Extract the (x, y) coordinate from the center of the cell holding the provided text.  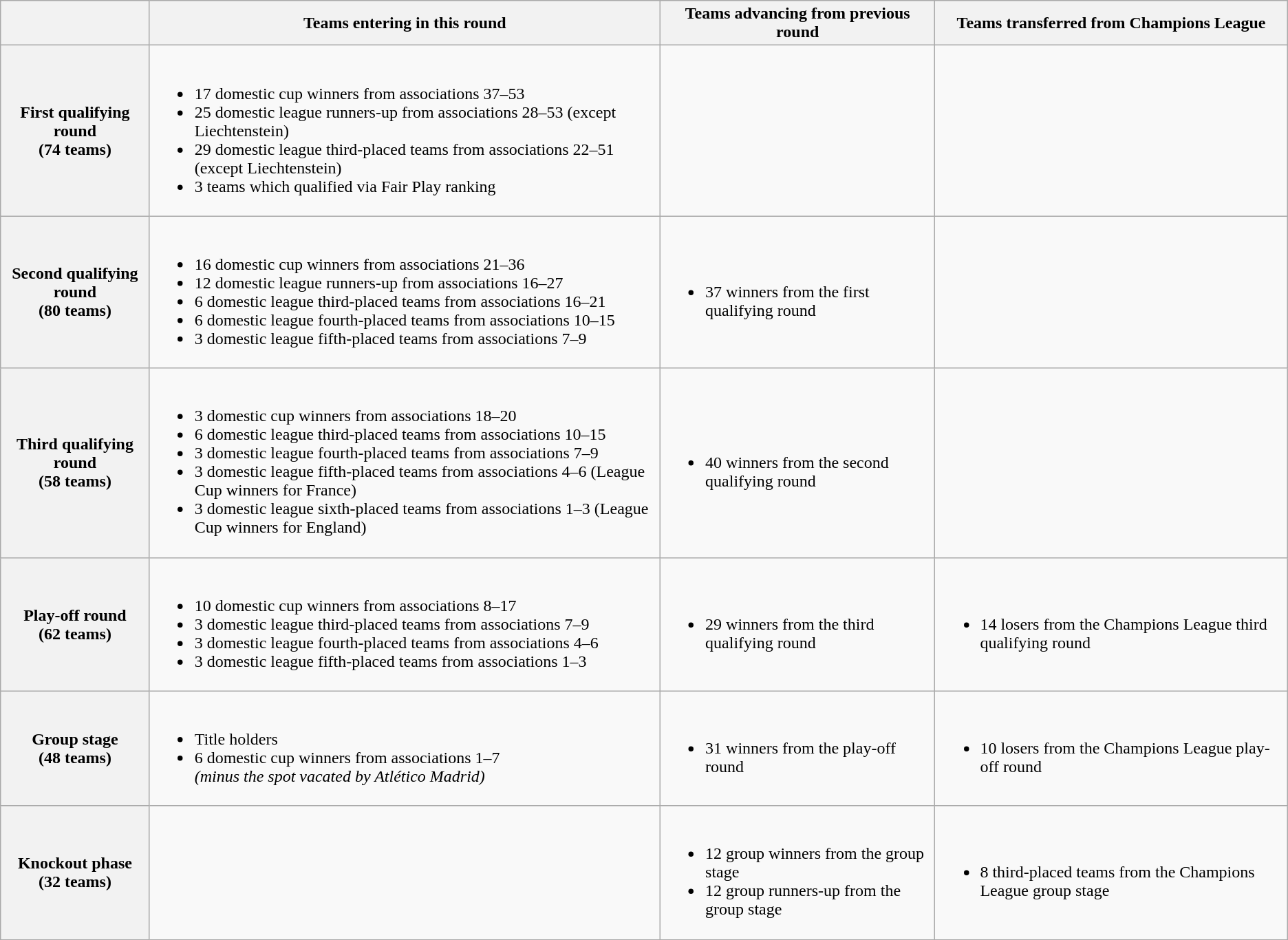
29 winners from the third qualifying round (798, 624)
37 winners from the first qualifying round (798, 292)
Teams advancing from previous round (798, 23)
40 winners from the second qualifying round (798, 462)
First qualifying round(74 teams) (75, 131)
8 third-placed teams from the Champions League group stage (1111, 873)
Group stage(48 teams) (75, 749)
Play-off round(62 teams) (75, 624)
Third qualifying round(58 teams) (75, 462)
Title holders6 domestic cup winners from associations 1–7(minus the spot vacated by Atlético Madrid) (405, 749)
10 losers from the Champions League play-off round (1111, 749)
12 group winners from the group stage12 group runners-up from the group stage (798, 873)
Teams transferred from Champions League (1111, 23)
31 winners from the play-off round (798, 749)
14 losers from the Champions League third qualifying round (1111, 624)
Knockout phase(32 teams) (75, 873)
Teams entering in this round (405, 23)
Second qualifying round(80 teams) (75, 292)
